Identify which cell holds the provided text, then report its (X, Y) central coordinate. 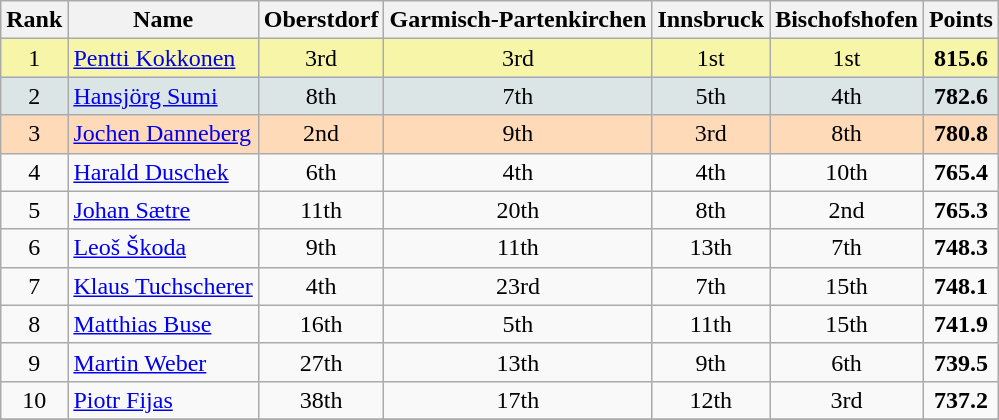
Jochen Danneberg (163, 134)
38th (321, 400)
2 (34, 96)
Matthias Buse (163, 324)
7 (34, 286)
5 (34, 210)
Martin Weber (163, 362)
27th (321, 362)
10th (847, 172)
Rank (34, 20)
9 (34, 362)
12th (711, 400)
748.3 (960, 248)
8 (34, 324)
3 (34, 134)
Innsbruck (711, 20)
815.6 (960, 58)
Klaus Tuchscherer (163, 286)
Leoš Škoda (163, 248)
23rd (518, 286)
780.8 (960, 134)
765.3 (960, 210)
Piotr Fijas (163, 400)
16th (321, 324)
20th (518, 210)
Oberstdorf (321, 20)
782.6 (960, 96)
4 (34, 172)
748.1 (960, 286)
737.2 (960, 400)
1 (34, 58)
Garmisch-Partenkirchen (518, 20)
6 (34, 248)
765.4 (960, 172)
Name (163, 20)
10 (34, 400)
Pentti Kokkonen (163, 58)
Bischofshofen (847, 20)
Harald Duschek (163, 172)
739.5 (960, 362)
Hansjörg Sumi (163, 96)
17th (518, 400)
Johan Sætre (163, 210)
Points (960, 20)
741.9 (960, 324)
